Scan for the cell matching the given text and deliver its (X, Y) coordinate at center. 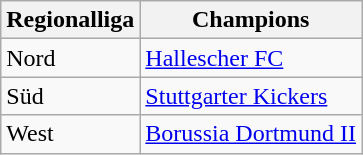
Borussia Dortmund II (251, 134)
Champions (251, 20)
Süd (70, 96)
West (70, 134)
Regionalliga (70, 20)
Stuttgarter Kickers (251, 96)
Hallescher FC (251, 58)
Nord (70, 58)
